From the cell containing the given text, extract its center point as [x, y] coordinate. 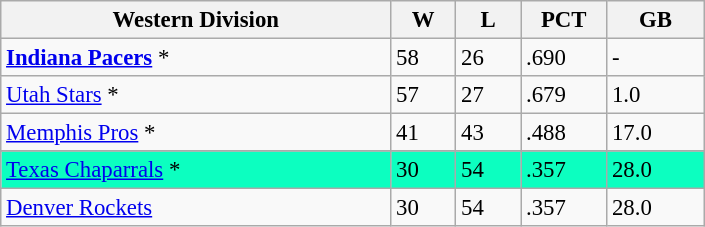
Indiana Pacers * [196, 58]
PCT [564, 20]
1.0 [656, 95]
58 [424, 58]
L [488, 20]
27 [488, 95]
.679 [564, 95]
17.0 [656, 133]
Western Division [196, 20]
GB [656, 20]
.488 [564, 133]
57 [424, 95]
41 [424, 133]
43 [488, 133]
26 [488, 58]
W [424, 20]
Memphis Pros * [196, 133]
.690 [564, 58]
Texas Chaparrals * [196, 170]
Utah Stars * [196, 95]
- [656, 58]
Denver Rockets [196, 208]
